Return the (x, y) coordinate for the center point of the cell that contains the specified text.  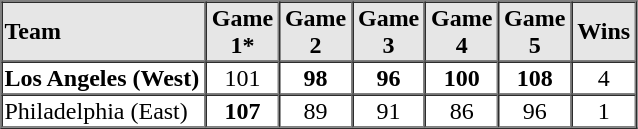
107 (242, 110)
Wins (604, 32)
Game 2 (316, 32)
100 (462, 78)
Philadelphia (East) (104, 110)
Game 1* (242, 32)
86 (462, 110)
Team (104, 32)
4 (604, 78)
Game 4 (462, 32)
Game 5 (534, 32)
Los Angeles (West) (104, 78)
1 (604, 110)
91 (388, 110)
101 (242, 78)
89 (316, 110)
Game 3 (388, 32)
98 (316, 78)
108 (534, 78)
